Find where the given text appears and provide that cell's center as (X, Y) coordinate. 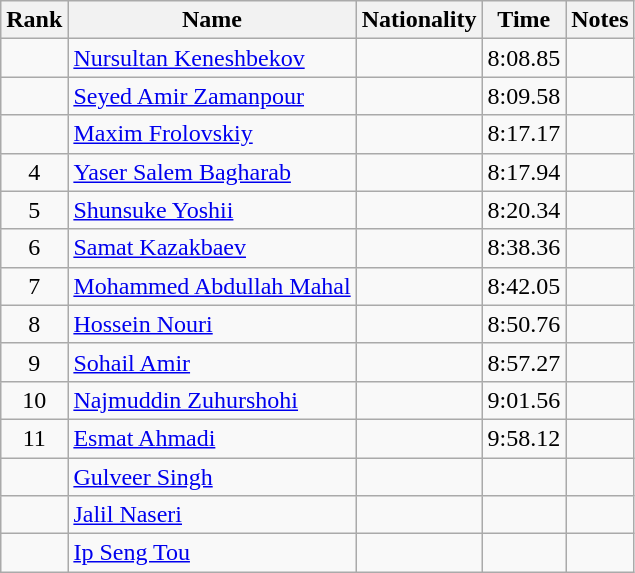
Samat Kazakbaev (212, 248)
Rank (34, 20)
8:57.27 (524, 362)
Gulveer Singh (212, 477)
Yaser Salem Bagharab (212, 172)
6 (34, 248)
9 (34, 362)
Hossein Nouri (212, 324)
Jalil Naseri (212, 515)
Seyed Amir Zamanpour (212, 96)
8:08.85 (524, 58)
11 (34, 438)
8 (34, 324)
5 (34, 210)
Ip Seng Tou (212, 553)
9:01.56 (524, 400)
10 (34, 400)
Nursultan Keneshbekov (212, 58)
Shunsuke Yoshii (212, 210)
8:20.34 (524, 210)
9:58.12 (524, 438)
Esmat Ahmadi (212, 438)
Maxim Frolovskiy (212, 134)
7 (34, 286)
Mohammed Abdullah Mahal (212, 286)
Nationality (419, 20)
8:50.76 (524, 324)
8:38.36 (524, 248)
8:42.05 (524, 286)
Notes (600, 20)
8:17.17 (524, 134)
4 (34, 172)
Time (524, 20)
Sohail Amir (212, 362)
8:17.94 (524, 172)
8:09.58 (524, 96)
Najmuddin Zuhurshohi (212, 400)
Name (212, 20)
